Extract the [X, Y] coordinate from the center of the cell holding the provided text.  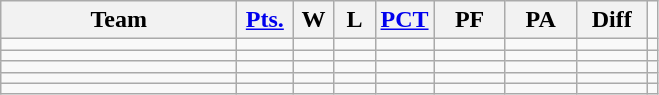
W [314, 20]
Team [119, 20]
PF [470, 20]
Diff [612, 20]
L [354, 20]
PA [540, 20]
Pts. [265, 20]
PCT [404, 20]
